From the cell containing the given text, extract its center point as [x, y] coordinate. 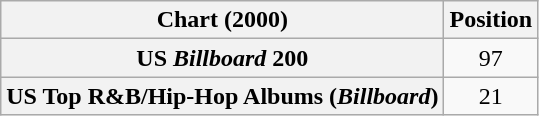
21 [491, 96]
US Billboard 200 [222, 58]
US Top R&B/Hip-Hop Albums (Billboard) [222, 96]
97 [491, 58]
Chart (2000) [222, 20]
Position [491, 20]
